Locate the cell with the specified text and output its [x, y] center coordinate. 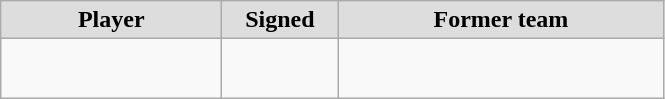
Signed [280, 20]
Player [112, 20]
Former team [501, 20]
